Scan for the cell matching the given text and deliver its [X, Y] coordinate at center. 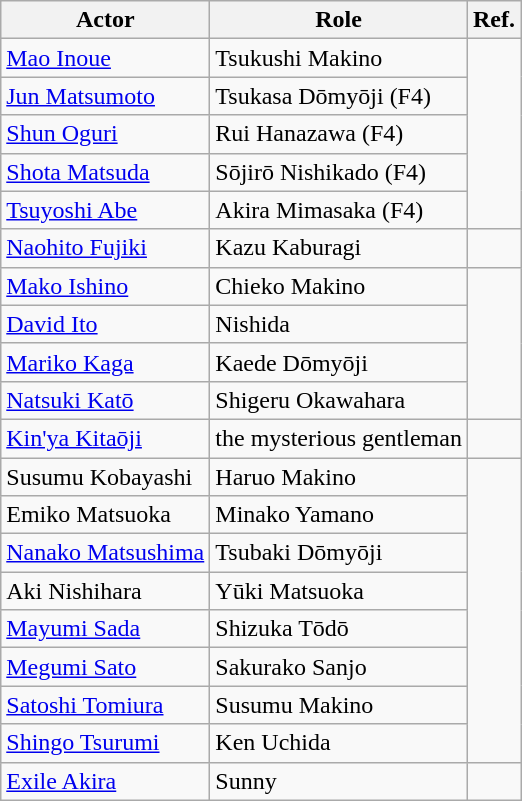
Minako Yamano [339, 515]
Yūki Matsuoka [339, 591]
Jun Matsumoto [106, 96]
Sōjirō Nishikado (F4) [339, 172]
Ref. [494, 20]
Shingo Tsurumi [106, 743]
Ken Uchida [339, 743]
Exile Akira [106, 781]
Nanako Matsushima [106, 553]
Nishida [339, 324]
Naohito Fujiki [106, 248]
Akira Mimasaka (F4) [339, 210]
Kin'ya Kitaōji [106, 438]
Mako Ishino [106, 286]
Aki Nishihara [106, 591]
Susumu Kobayashi [106, 477]
Role [339, 20]
Sunny [339, 781]
Shun Oguri [106, 134]
Natsuki Katō [106, 400]
Shigeru Okawahara [339, 400]
Kaede Dōmyōji [339, 362]
Shizuka Tōdō [339, 629]
Shota Matsuda [106, 172]
Tsukushi Makino [339, 58]
Sakurako Sanjo [339, 667]
Kazu Kaburagi [339, 248]
the mysterious gentleman [339, 438]
Tsubaki Dōmyōji [339, 553]
Susumu Makino [339, 705]
Haruo Makino [339, 477]
Chieko Makino [339, 286]
Mariko Kaga [106, 362]
Megumi Sato [106, 667]
Tsukasa Dōmyōji (F4) [339, 96]
Mayumi Sada [106, 629]
Actor [106, 20]
Mao Inoue [106, 58]
Satoshi Tomiura [106, 705]
Emiko Matsuoka [106, 515]
Rui Hanazawa (F4) [339, 134]
Tsuyoshi Abe [106, 210]
David Ito [106, 324]
